Extract the [X, Y] coordinate from the center of the cell holding the provided text.  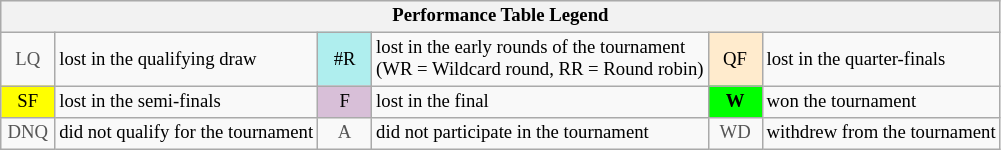
Performance Table Legend [500, 16]
#R [345, 60]
lost in the early rounds of the tournament(WR = Wildcard round, RR = Round robin) [540, 60]
withdrew from the tournament [881, 134]
SF [28, 102]
F [345, 102]
lost in the qualifying draw [186, 60]
lost in the final [540, 102]
QF [735, 60]
did not participate in the tournament [540, 134]
lost in the quarter-finals [881, 60]
WD [735, 134]
won the tournament [881, 102]
DNQ [28, 134]
lost in the semi-finals [186, 102]
A [345, 134]
did not qualify for the tournament [186, 134]
W [735, 102]
LQ [28, 60]
